Capture the cell that displays the provided text and extract its [x, y] central coordinate. 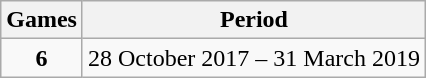
6 [42, 58]
28 October 2017 – 31 March 2019 [254, 58]
Period [254, 20]
Games [42, 20]
